Identify which cell holds the provided text, then report its (X, Y) central coordinate. 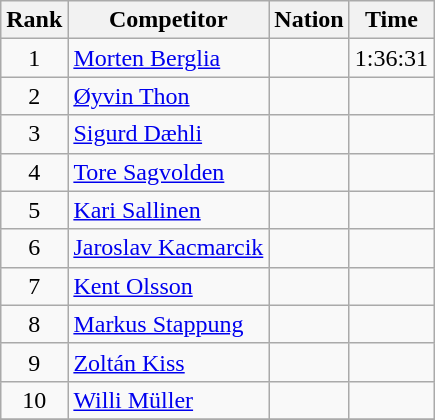
Competitor (168, 20)
Time (391, 20)
1 (34, 58)
3 (34, 134)
7 (34, 286)
Kent Olsson (168, 286)
9 (34, 362)
8 (34, 324)
Nation (309, 20)
Jaroslav Kacmarcik (168, 248)
Rank (34, 20)
Øyvin Thon (168, 96)
Sigurd Dæhli (168, 134)
Willi Müller (168, 400)
5 (34, 210)
4 (34, 172)
Markus Stappung (168, 324)
Zoltán Kiss (168, 362)
Kari Sallinen (168, 210)
Morten Berglia (168, 58)
2 (34, 96)
6 (34, 248)
Tore Sagvolden (168, 172)
1:36:31 (391, 58)
10 (34, 400)
